From the cell containing the given text, extract its center point as (X, Y) coordinate. 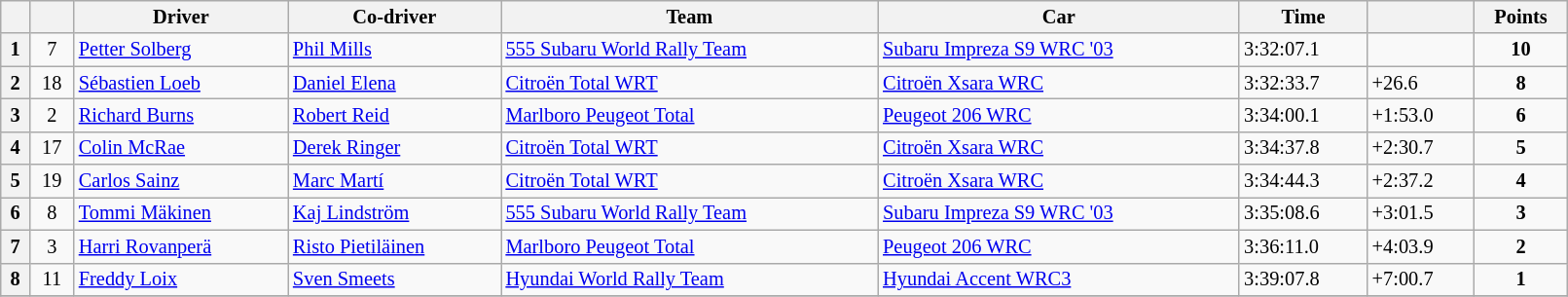
Risto Pietiläinen (395, 246)
Harri Rovanperä (181, 246)
Marc Martí (395, 181)
+26.6 (1421, 83)
Petter Solberg (181, 50)
3:32:33.7 (1302, 83)
+7:00.7 (1421, 279)
Driver (181, 17)
Daniel Elena (395, 83)
Car (1059, 17)
Sven Smeets (395, 279)
+3:01.5 (1421, 213)
3:34:37.8 (1302, 148)
Sébastien Loeb (181, 83)
Hyundai World Rally Team (690, 279)
+1:53.0 (1421, 115)
3:32:07.1 (1302, 50)
+4:03.9 (1421, 246)
+2:30.7 (1421, 148)
11 (53, 279)
Points (1520, 17)
17 (53, 148)
Richard Burns (181, 115)
Tommi Mäkinen (181, 213)
Hyundai Accent WRC3 (1059, 279)
3:34:44.3 (1302, 181)
18 (53, 83)
+2:37.2 (1421, 181)
10 (1520, 50)
Time (1302, 17)
Robert Reid (395, 115)
Kaj Lindström (395, 213)
3:39:07.8 (1302, 279)
3:35:08.6 (1302, 213)
19 (53, 181)
Carlos Sainz (181, 181)
Derek Ringer (395, 148)
3:36:11.0 (1302, 246)
Freddy Loix (181, 279)
3:34:00.1 (1302, 115)
Colin McRae (181, 148)
Team (690, 17)
Phil Mills (395, 50)
Co-driver (395, 17)
